Return [X, Y] of the center of cell containing provided text 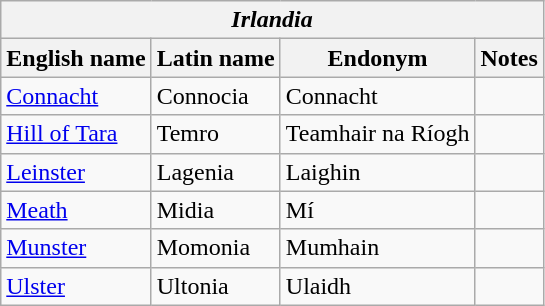
Laighin [378, 172]
Mí [378, 210]
Ulaidh [378, 286]
Ulster [76, 286]
Lagenia [216, 172]
Meath [76, 210]
Temro [216, 134]
Midia [216, 210]
Munster [76, 248]
Notes [509, 58]
Irlandia [272, 20]
Mumhain [378, 248]
Hill of Tara [76, 134]
Momonia [216, 248]
Ultonia [216, 286]
Endonym [378, 58]
Connocia [216, 96]
Leinster [76, 172]
Latin name [216, 58]
English name [76, 58]
Teamhair na Ríogh [378, 134]
